Determine the (X, Y) coordinate at the center of the cell enclosing the given text.  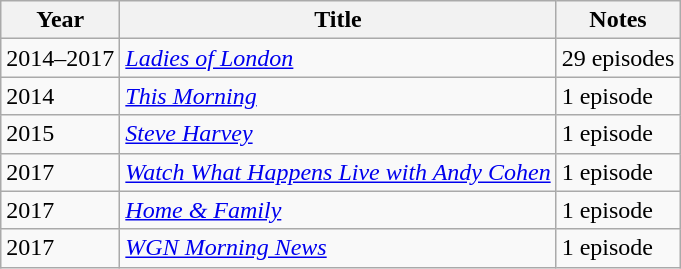
Watch What Happens Live with Andy Cohen (338, 172)
Notes (618, 20)
2015 (60, 134)
Steve Harvey (338, 134)
Ladies of London (338, 58)
2014 (60, 96)
29 episodes (618, 58)
This Morning (338, 96)
Year (60, 20)
WGN Morning News (338, 248)
2014–2017 (60, 58)
Title (338, 20)
Home & Family (338, 210)
